Detect which cell encompasses the target text, then output its (X, Y) center coordinate. 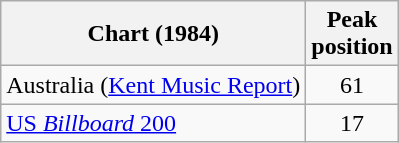
Australia (Kent Music Report) (154, 85)
Chart (1984) (154, 34)
Peakposition (352, 34)
US Billboard 200 (154, 123)
17 (352, 123)
61 (352, 85)
